Pinpoint the cell where the given text exists, returning its (x, y) midpoint coordinate. 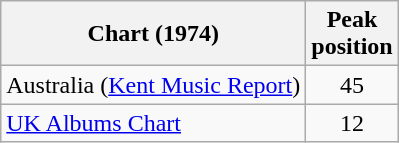
UK Albums Chart (154, 123)
Australia (Kent Music Report) (154, 85)
Peak position (352, 34)
12 (352, 123)
45 (352, 85)
Chart (1974) (154, 34)
